Extract the (X, Y) coordinate from the center of the cell holding the provided text.  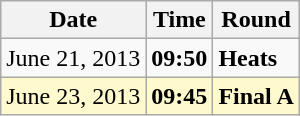
Time (180, 20)
Heats (256, 58)
June 23, 2013 (74, 96)
Round (256, 20)
09:50 (180, 58)
09:45 (180, 96)
Final A (256, 96)
June 21, 2013 (74, 58)
Date (74, 20)
